Find where the given text appears and provide that cell's center as [X, Y] coordinate. 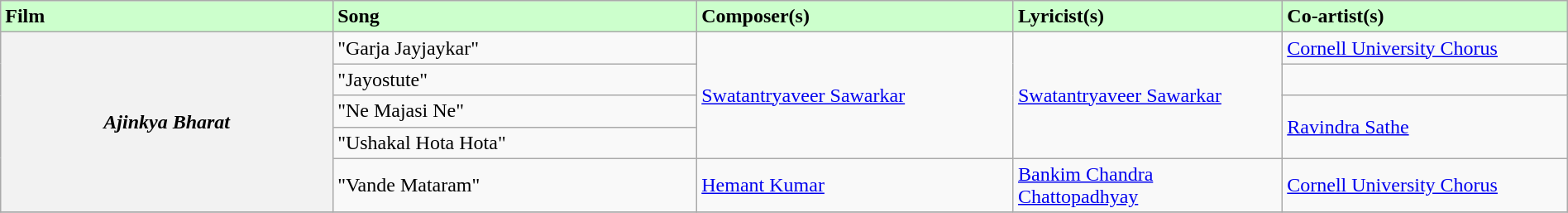
Composer(s) [855, 17]
Co-artist(s) [1425, 17]
"Ushakal Hota Hota" [515, 143]
"Vande Mataram" [515, 186]
"Ne Majasi Ne" [515, 111]
Ajinkya Bharat [167, 123]
"Garja Jayjaykar" [515, 48]
Hemant Kumar [855, 186]
"Jayostute" [515, 80]
Film [167, 17]
Song [515, 17]
Ravindra Sathe [1425, 127]
Lyricist(s) [1148, 17]
Bankim Chandra Chattopadhyay [1148, 186]
